Scan for the cell matching the given text and deliver its (x, y) coordinate at center. 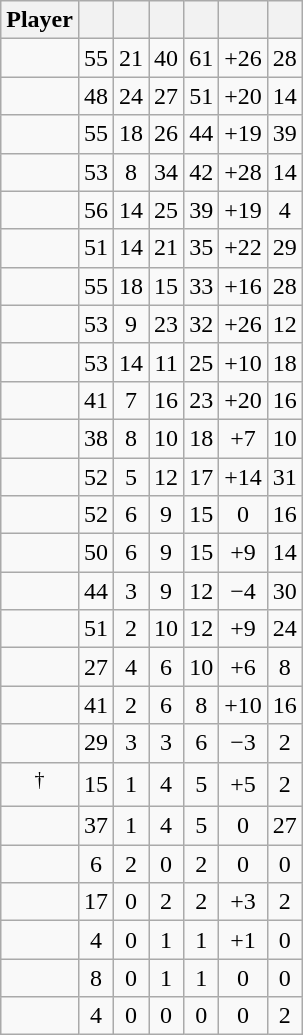
33 (202, 286)
+3 (244, 902)
11 (166, 362)
+1 (244, 940)
48 (96, 96)
34 (166, 172)
40 (166, 58)
† (40, 784)
−3 (244, 743)
+22 (244, 248)
26 (166, 134)
+16 (244, 286)
+28 (244, 172)
38 (96, 438)
+7 (244, 438)
37 (96, 826)
Player (40, 20)
50 (96, 553)
7 (132, 400)
+5 (244, 784)
35 (202, 248)
−4 (244, 591)
32 (202, 324)
31 (284, 477)
42 (202, 172)
56 (96, 210)
30 (284, 591)
61 (202, 58)
+6 (244, 667)
+14 (244, 477)
